Return the (x, y) coordinate for the center point of the cell that contains the specified text.  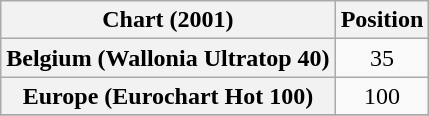
Chart (2001) (168, 20)
Belgium (Wallonia Ultratop 40) (168, 58)
35 (382, 58)
100 (382, 96)
Europe (Eurochart Hot 100) (168, 96)
Position (382, 20)
